Pinpoint the cell where the given text exists, returning its [x, y] midpoint coordinate. 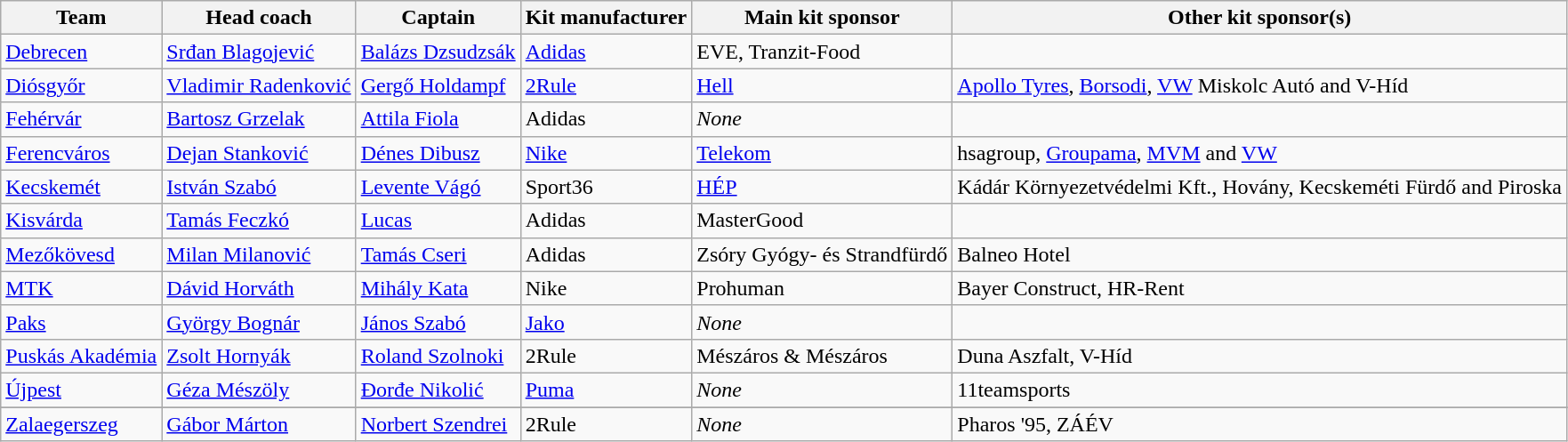
Jako [607, 322]
Attila Fiola [438, 119]
Zsolt Hornyák [259, 356]
Telekom [822, 153]
Norbert Szendrei [438, 424]
Levente Vágó [438, 187]
Prohuman [822, 288]
Géza Mészöly [259, 390]
Mezőkövesd [82, 254]
Dávid Horváth [259, 288]
Captain [438, 18]
hsagroup, Groupama, MVM and VW [1259, 153]
MasterGood [822, 221]
Balneo Hotel [1259, 254]
Vladimir Radenković [259, 85]
Tamás Feczkó [259, 221]
Balázs Dzsudzsák [438, 52]
Main kit sponsor [822, 18]
Kecskemét [82, 187]
Mészáros & Mészáros [822, 356]
Head coach [259, 18]
Ferencváros [82, 153]
János Szabó [438, 322]
EVE, Tranzit-Food [822, 52]
István Szabó [259, 187]
Milan Milanović [259, 254]
Gergő Holdampf [438, 85]
Zsóry Gyógy- és Strandfürdő [822, 254]
MTK [82, 288]
Újpest [82, 390]
Pharos '95, ZÁÉV [1259, 424]
György Bognár [259, 322]
Puma [607, 390]
Paks [82, 322]
Gábor Márton [259, 424]
HÉP [822, 187]
Kisvárda [82, 221]
Debrecen [82, 52]
Srđan Blagojević [259, 52]
Hell [822, 85]
Bartosz Grzelak [259, 119]
Kit manufacturer [607, 18]
Dejan Stanković [259, 153]
Kádár Környezetvédelmi Kft., Hovány, Kecskeméti Fürdő and Piroska [1259, 187]
Lucas [438, 221]
Duna Aszfalt, V-Híd [1259, 356]
Tamás Cseri [438, 254]
Zalaegerszeg [82, 424]
Puskás Akadémia [82, 356]
Mihály Kata [438, 288]
Đorđe Nikolić [438, 390]
Sport36 [607, 187]
Team [82, 18]
Bayer Construct, HR-Rent [1259, 288]
Roland Szolnoki [438, 356]
Fehérvár [82, 119]
11teamsports [1259, 390]
Dénes Dibusz [438, 153]
Apollo Tyres, Borsodi, VW Miskolc Autó and V-Híd [1259, 85]
Other kit sponsor(s) [1259, 18]
Diósgyőr [82, 85]
